Return the [X, Y] coordinate for the center point of the cell that contains the specified text.  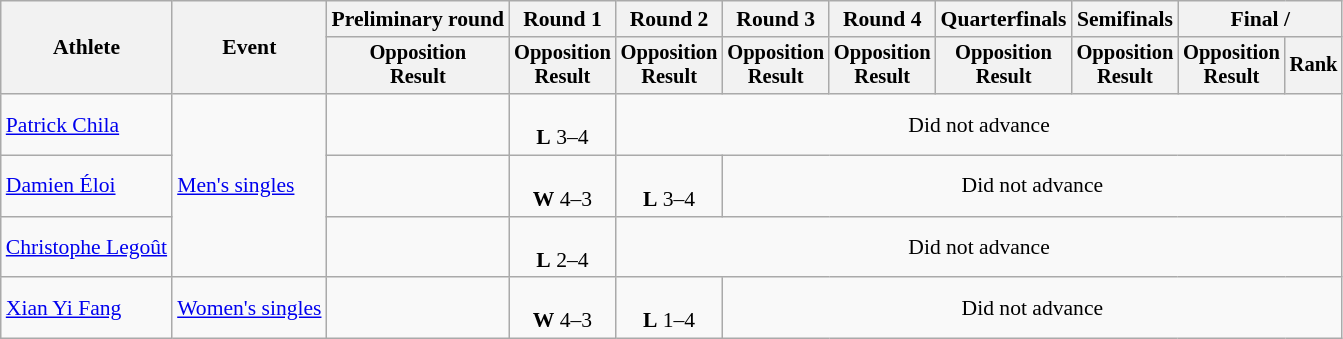
Damien Éloi [86, 186]
Round 3 [776, 19]
Final / [1260, 19]
Rank [1314, 66]
Preliminary round [418, 19]
Patrick Chila [86, 124]
Round 2 [670, 19]
Event [249, 48]
Women's singles [249, 308]
L 1–4 [670, 308]
Christophe Legoût [86, 248]
Round 1 [562, 19]
Xian Yi Fang [86, 308]
Semifinals [1126, 19]
Round 4 [882, 19]
Athlete [86, 48]
L 2–4 [562, 248]
Quarterfinals [1004, 19]
Men's singles [249, 186]
